Locate the cell with the specified text and output its (x, y) center coordinate. 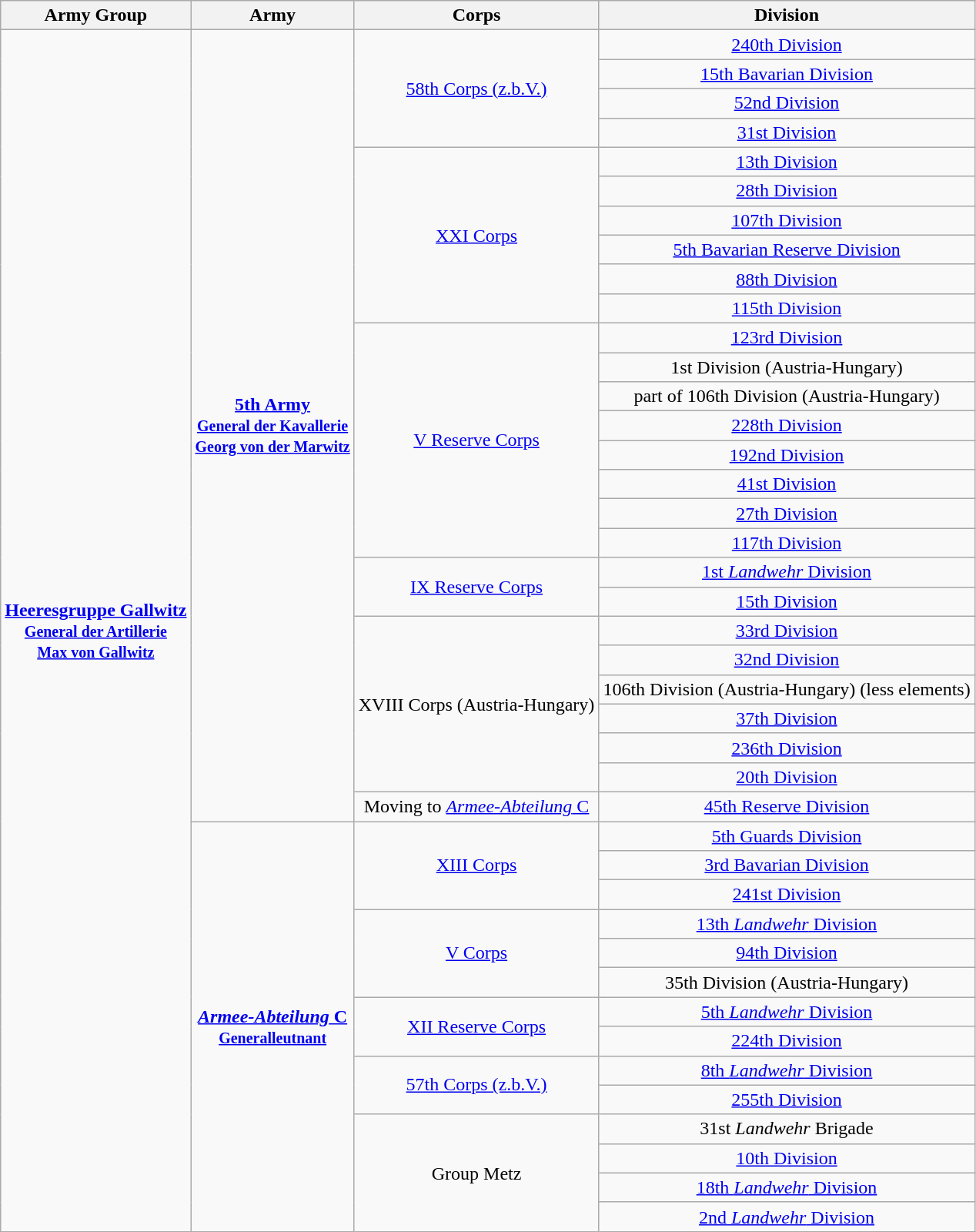
Division (787, 15)
45th Reserve Division (787, 806)
5th Bavarian Reserve Division (787, 249)
28th Division (787, 191)
20th Division (787, 777)
Army (272, 15)
33rd Division (787, 631)
Heeresgruppe GallwitzGeneral der ArtillerieMax von Gallwitz (95, 631)
13th Division (787, 162)
52nd Division (787, 103)
5th Landwehr Division (787, 1012)
241st Division (787, 895)
XXI Corps (476, 235)
XVIII Corps (Austria-Hungary) (476, 704)
Army Group (95, 15)
Corps (476, 15)
V Corps (476, 953)
IX Reserve Corps (476, 587)
XIII Corps (476, 865)
3rd Bavarian Division (787, 865)
1st Landwehr Division (787, 572)
228th Division (787, 426)
94th Division (787, 953)
107th Division (787, 220)
255th Division (787, 1100)
27th Division (787, 514)
part of 106th Division (Austria-Hungary) (787, 397)
1st Division (Austria-Hungary) (787, 367)
192nd Division (787, 455)
37th Division (787, 718)
13th Landwehr Division (787, 924)
Group Metz (476, 1173)
15th Division (787, 601)
XII Reserve Corps (476, 1026)
Armee-Abteilung CGeneralleutnant (272, 1026)
10th Division (787, 1158)
5th ArmyGeneral der KavallerieGeorg von der Marwitz (272, 426)
18th Landwehr Division (787, 1187)
41st Division (787, 484)
8th Landwehr Division (787, 1070)
88th Division (787, 279)
31st Division (787, 132)
117th Division (787, 543)
32nd Division (787, 660)
58th Corps (z.b.V.) (476, 89)
15th Bavarian Division (787, 74)
115th Division (787, 308)
2nd Landwehr Division (787, 1217)
240th Division (787, 45)
Moving to Armee-Abteilung C (476, 806)
35th Division (Austria-Hungary) (787, 983)
V Reserve Corps (476, 440)
224th Division (787, 1041)
106th Division (Austria-Hungary) (less elements) (787, 689)
123rd Division (787, 337)
236th Division (787, 748)
31st Landwehr Brigade (787, 1129)
57th Corps (z.b.V.) (476, 1085)
5th Guards Division (787, 835)
